Provide the (X, Y) coordinate of the cell's center where the given text is located.  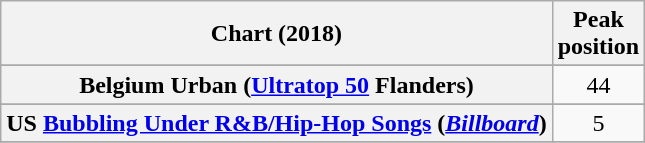
5 (598, 123)
Chart (2018) (276, 34)
44 (598, 85)
Peakposition (598, 34)
Belgium Urban (Ultratop 50 Flanders) (276, 85)
US Bubbling Under R&B/Hip-Hop Songs (Billboard) (276, 123)
